Return (X, Y) of the center of cell containing provided text 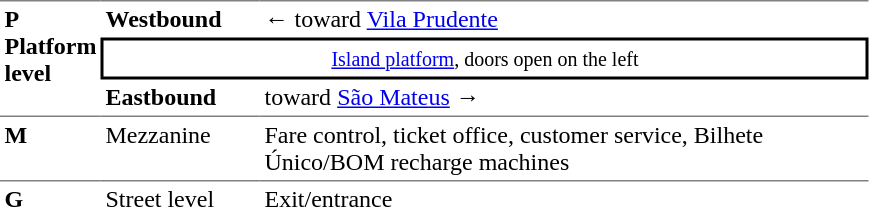
← toward Vila Prudente (564, 19)
Fare control, ticket office, customer service, Bilhete Único/BOM recharge machines (564, 148)
M (50, 148)
Westbound (180, 19)
toward São Mateus → (564, 99)
PPlatform level (50, 58)
Island platform, doors open on the left (485, 59)
Mezzanine (180, 148)
Eastbound (180, 99)
